Extract the (x, y) coordinate from the center of the cell holding the provided text.  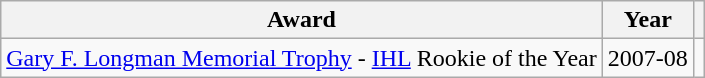
2007-08 (648, 58)
Year (648, 20)
Gary F. Longman Memorial Trophy - IHL Rookie of the Year (302, 58)
Award (302, 20)
